Locate the cell with the specified text and output its (x, y) center coordinate. 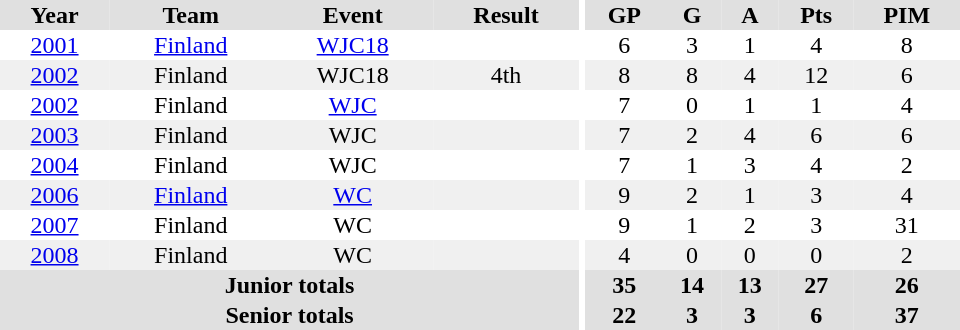
27 (816, 285)
2004 (54, 165)
PIM (907, 15)
31 (907, 225)
G (692, 15)
26 (907, 285)
Pts (816, 15)
Team (190, 15)
GP (624, 15)
4th (506, 75)
13 (750, 285)
Result (506, 15)
14 (692, 285)
Event (352, 15)
Senior totals (290, 315)
2008 (54, 255)
A (750, 15)
2001 (54, 45)
12 (816, 75)
Year (54, 15)
Junior totals (290, 285)
2003 (54, 135)
37 (907, 315)
2007 (54, 225)
2006 (54, 195)
22 (624, 315)
35 (624, 285)
